Scan for the cell matching the given text and deliver its [X, Y] coordinate at center. 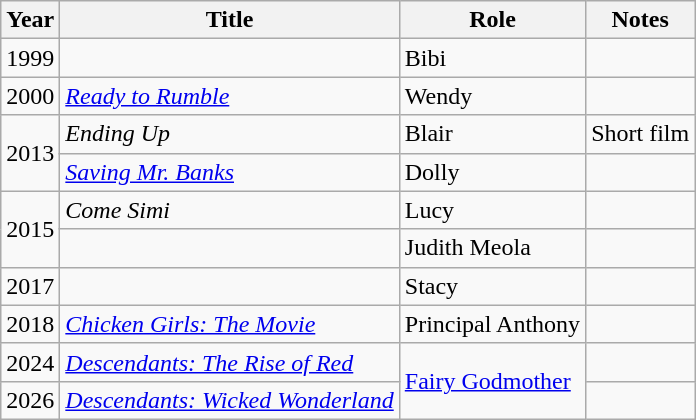
2026 [30, 400]
Notes [640, 20]
Saving Mr. Banks [230, 172]
Lucy [492, 210]
Descendants: Wicked Wonderland [230, 400]
Stacy [492, 286]
Dolly [492, 172]
Ready to Rumble [230, 96]
Fairy Godmother [492, 381]
Short film [640, 134]
Bibi [492, 58]
Judith Meola [492, 248]
2013 [30, 153]
Year [30, 20]
2024 [30, 362]
2017 [30, 286]
Chicken Girls: The Movie [230, 324]
1999 [30, 58]
Title [230, 20]
Principal Anthony [492, 324]
Come Simi [230, 210]
Descendants: The Rise of Red [230, 362]
2000 [30, 96]
Blair [492, 134]
2015 [30, 229]
2018 [30, 324]
Role [492, 20]
Wendy [492, 96]
Ending Up [230, 134]
